Identify which cell holds the provided text, then report its [x, y] central coordinate. 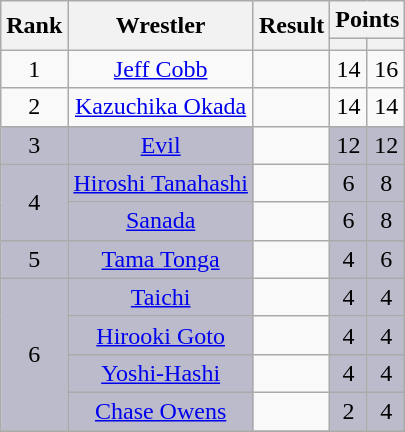
Yoshi-Hashi [161, 373]
5 [34, 259]
Rank [34, 26]
Jeff Cobb [161, 69]
Wrestler [161, 26]
Tama Tonga [161, 259]
3 [34, 145]
Hiroshi Tanahashi [161, 183]
Kazuchika Okada [161, 107]
1 [34, 69]
16 [386, 69]
Sanada [161, 221]
Hirooki Goto [161, 335]
Result [291, 26]
Evil [161, 145]
Chase Owens [161, 411]
Taichi [161, 297]
Points [368, 20]
